Determine the (x, y) coordinate at the center of the cell enclosing the given text.  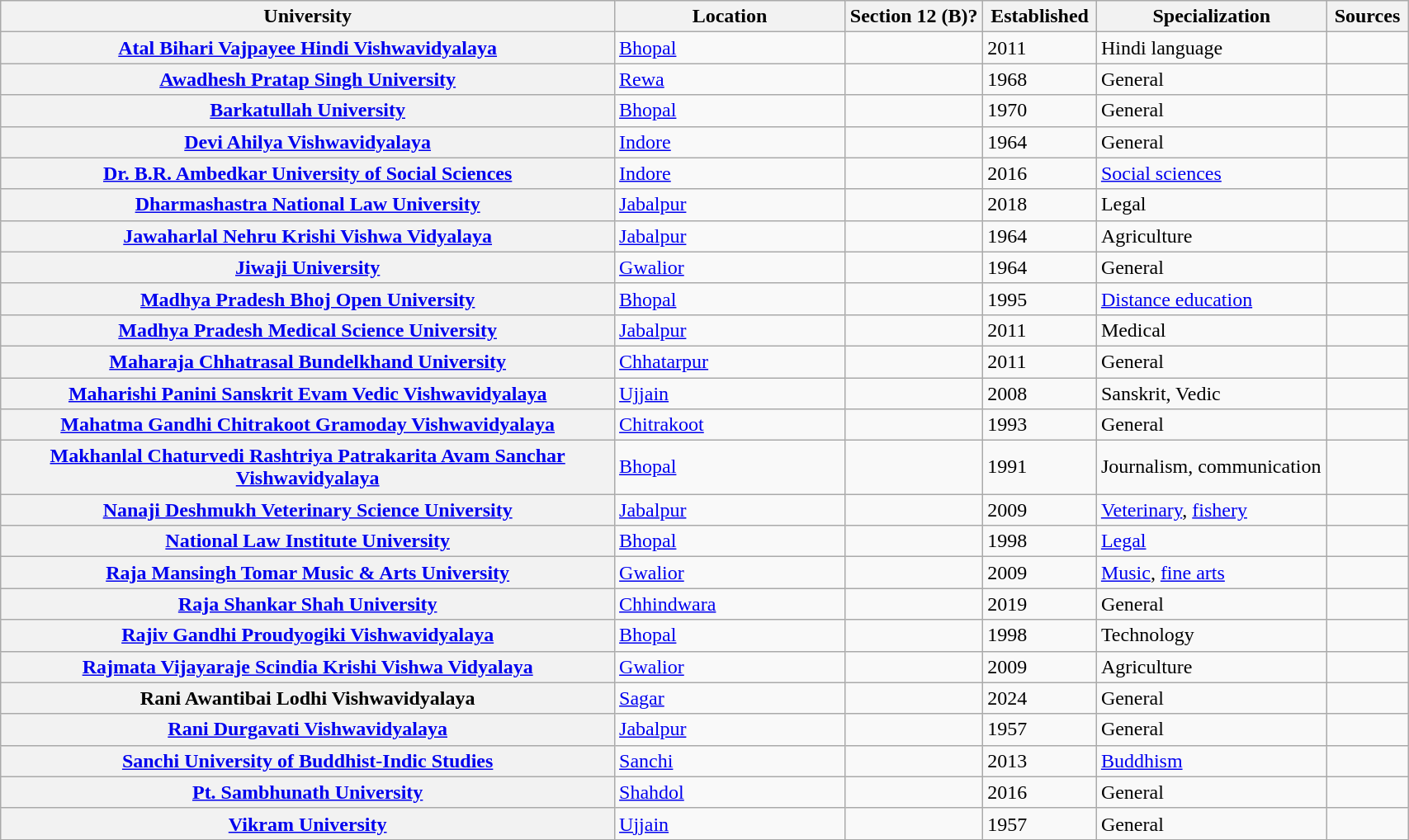
Location (730, 17)
Established (1040, 17)
Makhanlal Chaturvedi Rashtriya Patrakarita Avam Sanchar Vishwavidyalaya (308, 467)
Sanchi (730, 761)
Distance education (1212, 299)
Music, fine arts (1212, 573)
Chhatarpur (730, 361)
1991 (1040, 467)
Rani Awantibai Lodhi Vishwavidyalaya (308, 698)
Sanskrit, Vedic (1212, 394)
2019 (1040, 604)
Technology (1212, 635)
2024 (1040, 698)
Rani Durgavati Vishwavidyalaya (308, 729)
Atal Bihari Vajpayee Hindi Vishwavidyalaya (308, 48)
Hindi language (1212, 48)
Barkatullah University (308, 111)
Madhya Pradesh Medical Science University (308, 330)
University (308, 17)
Buddhism (1212, 761)
Section 12 (B)? (913, 17)
Specialization (1212, 17)
Sources (1367, 17)
Dharmashastra National Law University (308, 205)
1995 (1040, 299)
Vikram University (308, 823)
2018 (1040, 205)
Madhya Pradesh Bhoj Open University (308, 299)
Pt. Sambhunath University (308, 792)
1993 (1040, 425)
Maharaja Chhatrasal Bundelkhand University (308, 361)
Awadhesh Pratap Singh University (308, 79)
Sanchi University of Buddhist-Indic Studies (308, 761)
Jiwaji University (308, 267)
1970 (1040, 111)
Rewa (730, 79)
1968 (1040, 79)
Chitrakoot (730, 425)
Veterinary, fishery (1212, 510)
Journalism, communication (1212, 467)
Raja Shankar Shah University (308, 604)
Medical (1212, 330)
Maharishi Panini Sanskrit Evam Vedic Vishwavidyalaya (308, 394)
Nanaji Deshmukh Veterinary Science University (308, 510)
Sagar (730, 698)
Raja Mansingh Tomar Music & Arts University (308, 573)
Chhindwara (730, 604)
Rajiv Gandhi Proudyogiki Vishwavidyalaya (308, 635)
Social sciences (1212, 173)
National Law Institute University (308, 541)
Devi Ahilya Vishwavidyalaya (308, 142)
Jawaharlal Nehru Krishi Vishwa Vidyalaya (308, 236)
2013 (1040, 761)
Dr. B.R. Ambedkar University of Social Sciences (308, 173)
2008 (1040, 394)
Shahdol (730, 792)
Rajmata Vijayaraje Scindia Krishi Vishwa Vidyalaya (308, 667)
Mahatma Gandhi Chitrakoot Gramoday Vishwavidyalaya (308, 425)
